Determine the (x, y) coordinate at the center of the cell enclosing the given text.  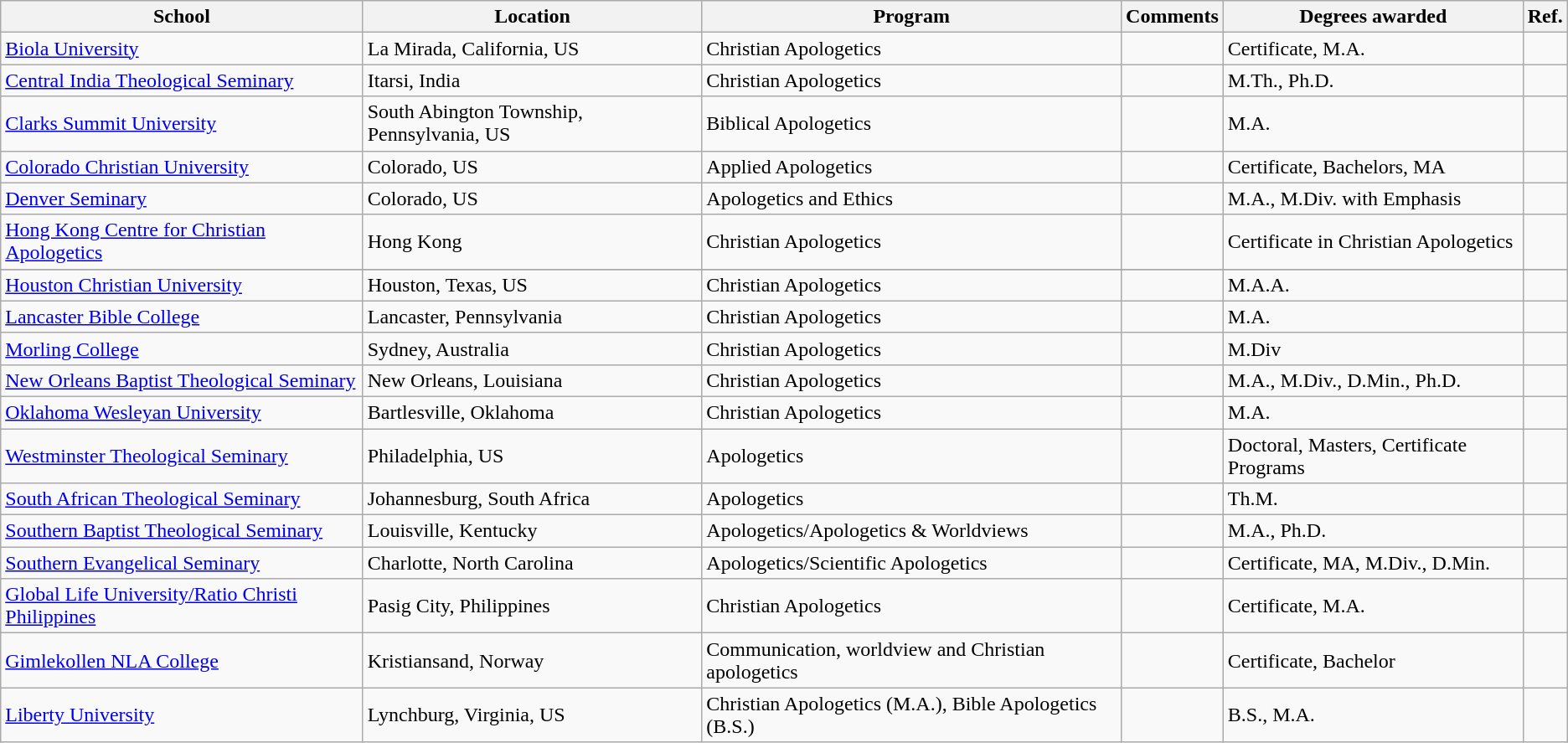
Itarsi, India (533, 80)
Certificate, Bachelors, MA (1373, 167)
Global Life University/Ratio Christi Philippines (182, 606)
Comments (1173, 17)
Certificate, MA, M.Div., D.Min. (1373, 563)
Southern Baptist Theological Seminary (182, 531)
School (182, 17)
Apologetics and Ethics (911, 199)
Apologetics/Scientific Apologetics (911, 563)
M.Div (1373, 348)
Bartlesville, Oklahoma (533, 412)
Clarks Summit University (182, 124)
Lancaster Bible College (182, 317)
Ref. (1545, 17)
Christian Apologetics (M.A.), Bible Apologetics (B.S.) (911, 715)
Philadelphia, US (533, 456)
Degrees awarded (1373, 17)
Denver Seminary (182, 199)
Lancaster, Pennsylvania (533, 317)
La Mirada, California, US (533, 49)
Houston Christian University (182, 285)
M.A., M.Div., D.Min., Ph.D. (1373, 380)
Charlotte, North Carolina (533, 563)
Pasig City, Philippines (533, 606)
Location (533, 17)
Kristiansand, Norway (533, 660)
Central India Theological Seminary (182, 80)
Louisville, Kentucky (533, 531)
Certificate in Christian Apologetics (1373, 241)
Lynchburg, Virginia, US (533, 715)
Apologetics/Apologetics & Worldviews (911, 531)
Gimlekollen NLA College (182, 660)
Johannesburg, South Africa (533, 499)
Th.M. (1373, 499)
Hong Kong (533, 241)
Morling College (182, 348)
Doctoral, Masters, Certificate Programs (1373, 456)
Southern Evangelical Seminary (182, 563)
Program (911, 17)
Colorado Christian University (182, 167)
New Orleans, Louisiana (533, 380)
Sydney, Australia (533, 348)
M.A., M.Div. with Emphasis (1373, 199)
South Abington Township, Pennsylvania, US (533, 124)
Communication, worldview and Christian apologetics (911, 660)
Applied Apologetics (911, 167)
Houston, Texas, US (533, 285)
Hong Kong Centre for Christian Apologetics (182, 241)
Liberty University (182, 715)
Biblical Apologetics (911, 124)
M.Th., Ph.D. (1373, 80)
Westminster Theological Seminary (182, 456)
Certificate, Bachelor (1373, 660)
South African Theological Seminary (182, 499)
M.A.A. (1373, 285)
Biola University (182, 49)
B.S., M.A. (1373, 715)
M.A., Ph.D. (1373, 531)
New Orleans Baptist Theological Seminary (182, 380)
Oklahoma Wesleyan University (182, 412)
